Scan for the cell matching the given text and deliver its (X, Y) coordinate at center. 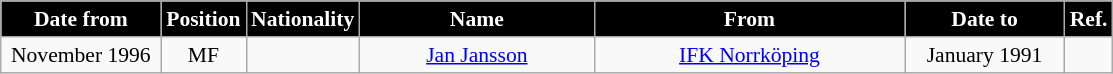
Position (204, 19)
Date to (985, 19)
Nationality (302, 19)
From (749, 19)
IFK Norrköping (749, 55)
November 1996 (81, 55)
Jan Jansson (476, 55)
January 1991 (985, 55)
Ref. (1089, 19)
Date from (81, 19)
MF (204, 55)
Name (476, 19)
